Capture the cell that displays the provided text and extract its (x, y) central coordinate. 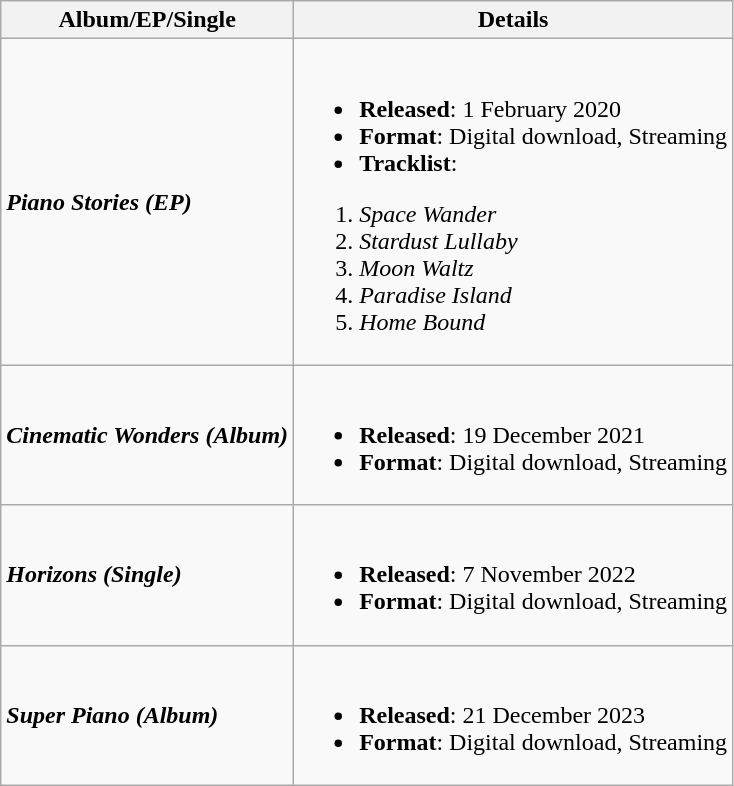
Released: 19 December 2021Format: Digital download, Streaming (514, 435)
Released: 21 December 2023Format: Digital download, Streaming (514, 715)
Album/EP/Single (148, 20)
Super Piano (Album) (148, 715)
Released: 1 February 2020Format: Digital download, StreamingTracklist:Space WanderStardust LullabyMoon WaltzParadise IslandHome Bound (514, 202)
Cinematic Wonders (Album) (148, 435)
Released: 7 November 2022Format: Digital download, Streaming (514, 575)
Details (514, 20)
Horizons (Single) (148, 575)
Piano Stories (EP) (148, 202)
